Identify which cell holds the provided text, then report its [X, Y] central coordinate. 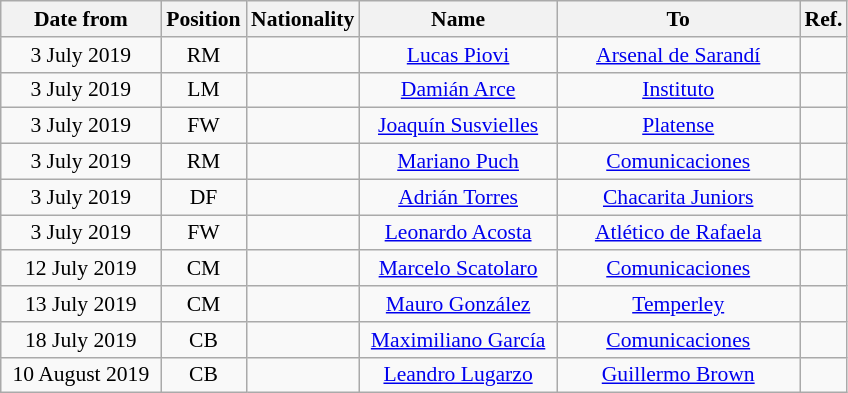
DF [204, 197]
To [678, 19]
12 July 2019 [81, 269]
Damián Arce [458, 90]
Platense [678, 126]
Position [204, 19]
Leandro Lugarzo [458, 375]
Chacarita Juniors [678, 197]
Arsenal de Sarandí [678, 55]
13 July 2019 [81, 304]
Atlético de Rafaela [678, 233]
Temperley [678, 304]
Mariano Puch [458, 162]
18 July 2019 [81, 340]
LM [204, 90]
Nationality [302, 19]
Leonardo Acosta [458, 233]
Adrián Torres [458, 197]
Joaquín Susvielles [458, 126]
Guillermo Brown [678, 375]
Marcelo Scatolaro [458, 269]
Mauro González [458, 304]
Maximiliano García [458, 340]
Name [458, 19]
10 August 2019 [81, 375]
Date from [81, 19]
Lucas Piovi [458, 55]
Ref. [824, 19]
Instituto [678, 90]
